Determine the (x, y) coordinate at the center of the cell enclosing the given text.  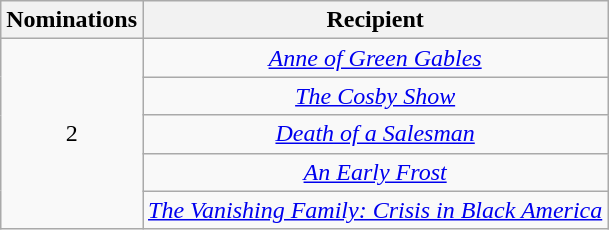
The Cosby Show (374, 96)
Anne of Green Gables (374, 58)
Recipient (374, 20)
2 (72, 134)
The Vanishing Family: Crisis in Black America (374, 210)
An Early Frost (374, 172)
Death of a Salesman (374, 134)
Nominations (72, 20)
